Return [x, y] of the center of cell containing provided text 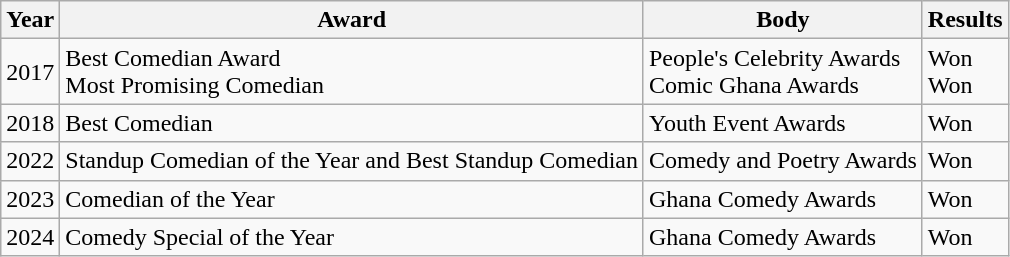
2017 [30, 72]
Standup Comedian of the Year and Best Standup Comedian [352, 161]
Year [30, 20]
Award [352, 20]
People's Celebrity AwardsComic Ghana Awards [782, 72]
Body [782, 20]
2024 [30, 237]
Comedian of the Year [352, 199]
Comedy Special of the Year [352, 237]
Youth Event Awards [782, 123]
WonWon [965, 72]
2023 [30, 199]
Comedy and Poetry Awards [782, 161]
2022 [30, 161]
Best Comedian [352, 123]
Results [965, 20]
2018 [30, 123]
Best Comedian AwardMost Promising Comedian [352, 72]
